Determine the [x, y] coordinate at the center of the cell enclosing the given text.  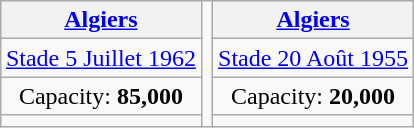
Stade 20 Août 1955 [314, 58]
Capacity: 20,000 [314, 96]
Capacity: 85,000 [100, 96]
Stade 5 Juillet 1962 [100, 58]
